Detect which cell encompasses the target text, then output its [X, Y] center coordinate. 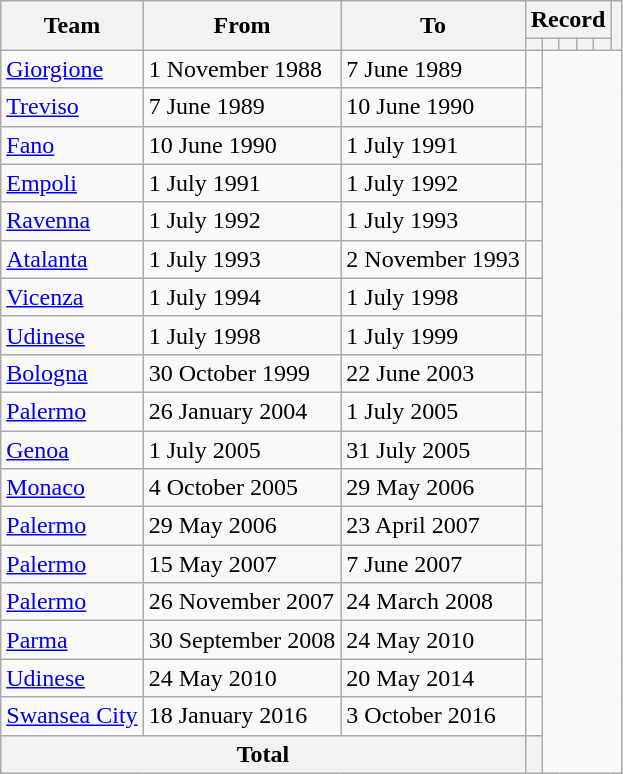
30 September 2008 [242, 640]
Atalanta [72, 259]
Swansea City [72, 716]
Total [263, 754]
To [433, 26]
Record [568, 20]
24 March 2008 [433, 602]
1 July 1999 [433, 335]
4 October 2005 [242, 488]
30 October 1999 [242, 373]
Giorgione [72, 69]
Empoli [72, 183]
26 November 2007 [242, 602]
Fano [72, 145]
Ravenna [72, 221]
22 June 2003 [433, 373]
Parma [72, 640]
Treviso [72, 107]
Vicenza [72, 297]
Team [72, 26]
20 May 2014 [433, 678]
From [242, 26]
23 April 2007 [433, 526]
31 July 2005 [433, 449]
Monaco [72, 488]
Bologna [72, 373]
1 November 1988 [242, 69]
18 January 2016 [242, 716]
Genoa [72, 449]
2 November 1993 [433, 259]
1 July 1994 [242, 297]
26 January 2004 [242, 411]
15 May 2007 [242, 564]
3 October 2016 [433, 716]
7 June 2007 [433, 564]
